Find where the given text appears and provide that cell's center as [X, Y] coordinate. 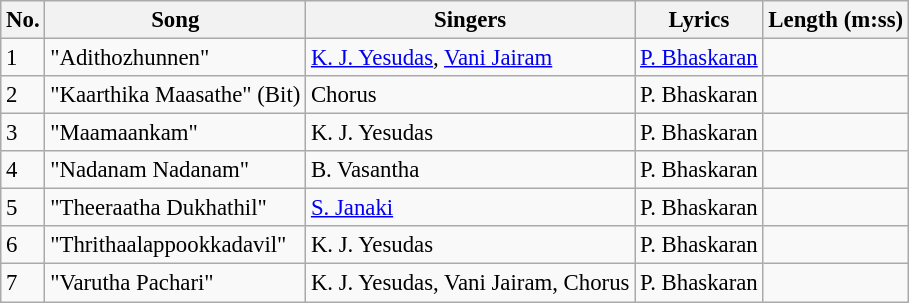
1 [23, 58]
Chorus [470, 95]
B. Vasantha [470, 170]
K. J. Yesudas, Vani Jairam, Chorus [470, 283]
7 [23, 283]
2 [23, 95]
"Nadanam Nadanam" [176, 170]
"Kaarthika Maasathe" (Bit) [176, 95]
"Maamaankam" [176, 133]
"Thrithaalappookkadavil" [176, 245]
"Varutha Pachari" [176, 283]
Length (m:ss) [836, 20]
"Adithozhunnen" [176, 58]
3 [23, 133]
5 [23, 208]
No. [23, 20]
K. J. Yesudas, Vani Jairam [470, 58]
6 [23, 245]
"Theeraatha Dukhathil" [176, 208]
Singers [470, 20]
Song [176, 20]
4 [23, 170]
Lyrics [699, 20]
S. Janaki [470, 208]
